Extract the (X, Y) coordinate from the center of the cell holding the provided text.  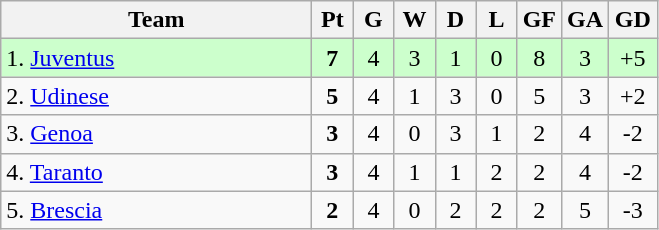
5. Brescia (156, 210)
GF (539, 20)
+5 (634, 58)
2. Udinese (156, 96)
8 (539, 58)
7 (332, 58)
W (414, 20)
+2 (634, 96)
G (374, 20)
1. Juventus (156, 58)
D (456, 20)
Pt (332, 20)
4. Taranto (156, 172)
L (496, 20)
3. Genoa (156, 134)
Team (156, 20)
GD (634, 20)
-3 (634, 210)
GA (586, 20)
